Search for the cell housing the specified text and yield its [x, y] center coordinate. 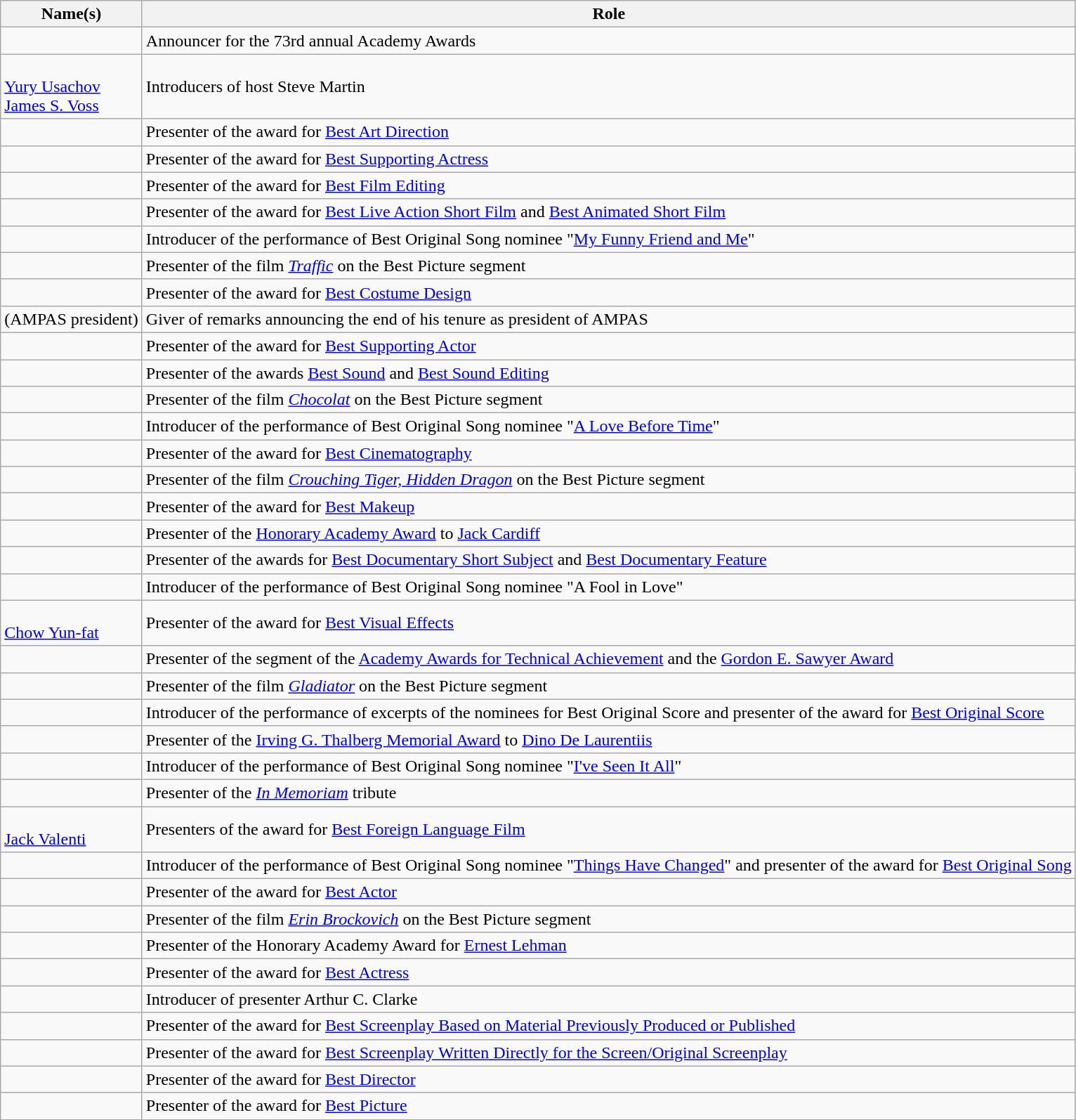
Presenter of the Irving G. Thalberg Memorial Award to Dino De Laurentiis [608, 739]
Presenter of the award for Best Actress [608, 972]
Presenter of the award for Best Costume Design [608, 292]
(AMPAS president) [72, 319]
Chow Yun-fat [72, 623]
Presenter of the film Chocolat on the Best Picture segment [608, 400]
Presenter of the segment of the Academy Awards for Technical Achievement and the Gordon E. Sawyer Award [608, 659]
Presenter of the awards for Best Documentary Short Subject and Best Documentary Feature [608, 560]
Presenter of the award for Best Visual Effects [608, 623]
Introducers of host Steve Martin [608, 86]
Presenter of the film Gladiator on the Best Picture segment [608, 686]
Jack Valenti [72, 829]
Presenters of the award for Best Foreign Language Film [608, 829]
Introducer of the performance of Best Original Song nominee "My Funny Friend and Me" [608, 239]
Presenter of the award for Best Screenplay Based on Material Previously Produced or Published [608, 1026]
Presenter of the award for Best Supporting Actor [608, 346]
Presenter of the Honorary Academy Award to Jack Cardiff [608, 533]
Presenter of the film Erin Brockovich on the Best Picture segment [608, 919]
Yury UsachovJames S. Voss [72, 86]
Presenter of the award for Best Picture [608, 1106]
Presenter of the film Traffic on the Best Picture segment [608, 266]
Presenter of the award for Best Supporting Actress [608, 159]
Role [608, 14]
Presenter of the award for Best Makeup [608, 507]
Presenter of the award for Best Screenplay Written Directly for the Screen/Original Screenplay [608, 1053]
Presenter of the award for Best Film Editing [608, 185]
Presenter of the awards Best Sound and Best Sound Editing [608, 373]
Presenter of the award for Best Art Direction [608, 132]
Name(s) [72, 14]
Giver of remarks announcing the end of his tenure as president of AMPAS [608, 319]
Presenter of the award for Best Actor [608, 892]
Introducer of the performance of excerpts of the nominees for Best Original Score and presenter of the award for Best Original Score [608, 712]
Presenter of the film Crouching Tiger, Hidden Dragon on the Best Picture segment [608, 480]
Presenter of the In Memoriam tribute [608, 793]
Introducer of the performance of Best Original Song nominee "A Fool in Love" [608, 587]
Presenter of the award for Best Cinematography [608, 453]
Introducer of presenter Arthur C. Clarke [608, 999]
Presenter of the Honorary Academy Award for Ernest Lehman [608, 946]
Introducer of the performance of Best Original Song nominee "A Love Before Time" [608, 426]
Introducer of the performance of Best Original Song nominee "I've Seen It All" [608, 766]
Presenter of the award for Best Live Action Short Film and Best Animated Short Film [608, 212]
Announcer for the 73rd annual Academy Awards [608, 41]
Introducer of the performance of Best Original Song nominee "Things Have Changed" and presenter of the award for Best Original Song [608, 866]
Presenter of the award for Best Director [608, 1079]
